Return [x, y] of the center of cell containing provided text 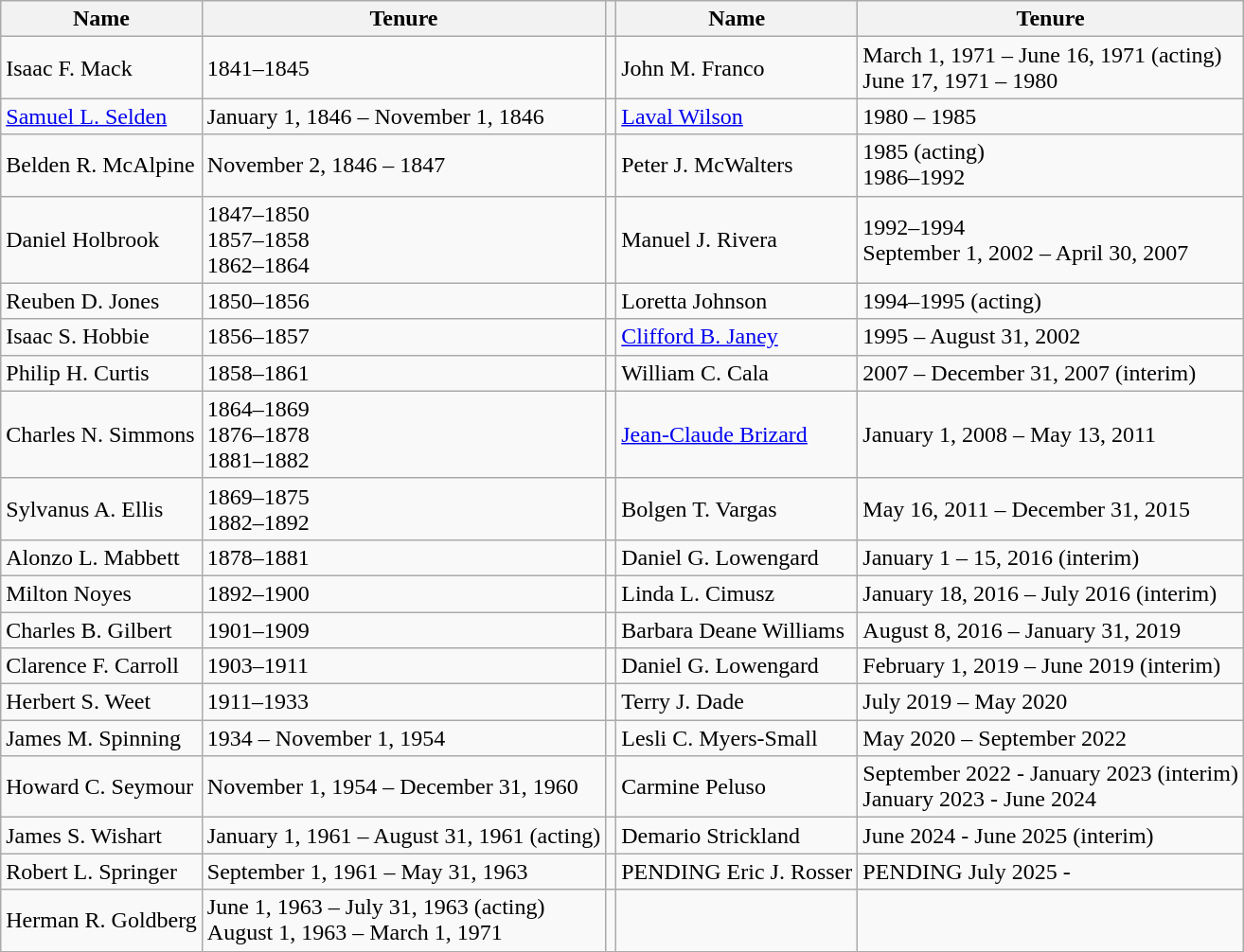
1934 – November 1, 1954 [403, 738]
June 2024 - June 2025 (interim) [1051, 836]
Isaac F. Mack [102, 68]
1994–1995 (acting) [1051, 301]
1903–1911 [403, 666]
1869–18751882–1892 [403, 509]
May 16, 2011 – December 31, 2015 [1051, 509]
January 1, 1961 – August 31, 1961 (acting) [403, 836]
Carmine Peluso [737, 787]
John M. Franco [737, 68]
Sylvanus A. Ellis [102, 509]
Howard C. Seymour [102, 787]
1992–1994September 1, 2002 – April 30, 2007 [1051, 239]
Charles B. Gilbert [102, 629]
1858–1861 [403, 373]
Laval Wilson [737, 116]
Milton Noyes [102, 593]
June 1, 1963 – July 31, 1963 (acting)August 1, 1963 – March 1, 1971 [403, 920]
Bolgen T. Vargas [737, 509]
Lesli C. Myers-Small [737, 738]
1850–1856 [403, 301]
1995 – August 31, 2002 [1051, 337]
August 8, 2016 – January 31, 2019 [1051, 629]
Terry J. Dade [737, 702]
January 1, 2008 – May 13, 2011 [1051, 434]
Herman R. Goldberg [102, 920]
Daniel Holbrook [102, 239]
Charles N. Simmons [102, 434]
Peter J. McWalters [737, 165]
Alonzo L. Mabbett [102, 557]
James S. Wishart [102, 836]
January 1, 1846 – November 1, 1846 [403, 116]
Barbara Deane Williams [737, 629]
Clifford B. Janey [737, 337]
September 1, 1961 – May 31, 1963 [403, 872]
Samuel L. Selden [102, 116]
Loretta Johnson [737, 301]
January 1 – 15, 2016 (interim) [1051, 557]
1856–1857 [403, 337]
2007 – December 31, 2007 (interim) [1051, 373]
William C. Cala [737, 373]
1878–1881 [403, 557]
Robert L. Springer [102, 872]
1901–1909 [403, 629]
1985 (acting)1986–1992 [1051, 165]
1911–1933 [403, 702]
Herbert S. Weet [102, 702]
Jean-Claude Brizard [737, 434]
Clarence F. Carroll [102, 666]
January 18, 2016 – July 2016 (interim) [1051, 593]
PENDING Eric J. Rosser [737, 872]
Philip H. Curtis [102, 373]
March 1, 1971 – June 16, 1971 (acting)June 17, 1971 – 1980 [1051, 68]
September 2022 - January 2023 (interim)January 2023 - June 2024 [1051, 787]
Reuben D. Jones [102, 301]
Belden R. McAlpine [102, 165]
Linda L. Cimusz [737, 593]
1980 – 1985 [1051, 116]
May 2020 – September 2022 [1051, 738]
November 2, 1846 – 1847 [403, 165]
Manuel J. Rivera [737, 239]
Isaac S. Hobbie [102, 337]
Demario Strickland [737, 836]
1847–18501857–18581862–1864 [403, 239]
1864–18691876–18781881–1882 [403, 434]
James M. Spinning [102, 738]
November 1, 1954 – December 31, 1960 [403, 787]
July 2019 – May 2020 [1051, 702]
PENDING July 2025 - [1051, 872]
February 1, 2019 – June 2019 (interim) [1051, 666]
1841–1845 [403, 68]
1892–1900 [403, 593]
